Detect which cell encompasses the target text, then output its [x, y] center coordinate. 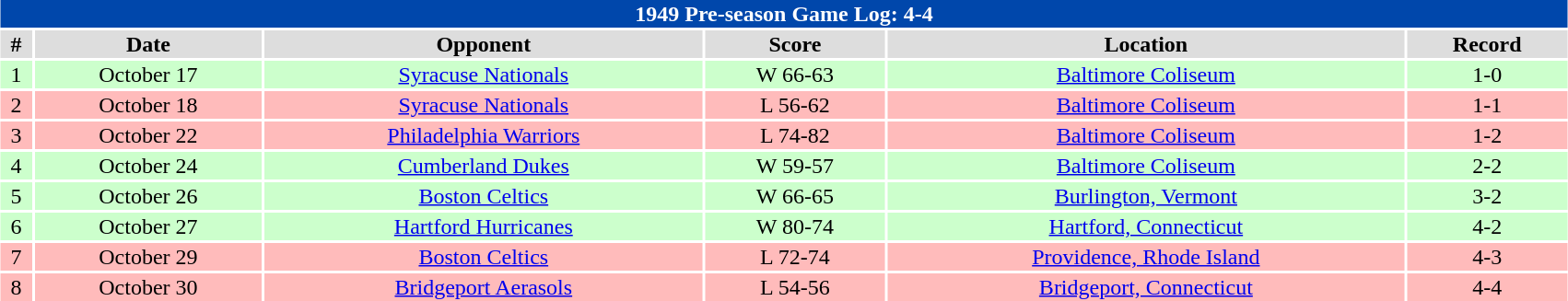
4-3 [1487, 257]
Hartford, Connecticut [1146, 226]
4 [17, 166]
October 26 [147, 196]
7 [17, 257]
W 66-65 [794, 196]
4-4 [1487, 287]
October 27 [147, 226]
Bridgeport, Connecticut [1146, 287]
6 [17, 226]
October 22 [147, 135]
1949 Pre-season Game Log: 4-4 [784, 14]
4-2 [1487, 226]
Providence, Rhode Island [1146, 257]
# [17, 44]
3 [17, 135]
1-1 [1487, 105]
October 18 [147, 105]
L 54-56 [794, 287]
Date [147, 44]
5 [17, 196]
W 80-74 [794, 226]
October 24 [147, 166]
Opponent [483, 44]
L 74-82 [794, 135]
Record [1487, 44]
1-0 [1487, 75]
October 17 [147, 75]
3-2 [1487, 196]
2-2 [1487, 166]
Bridgeport Aerasols [483, 287]
Cumberland Dukes [483, 166]
Philadelphia Warriors [483, 135]
L 72-74 [794, 257]
1 [17, 75]
8 [17, 287]
Score [794, 44]
2 [17, 105]
W 66-63 [794, 75]
October 30 [147, 287]
1-2 [1487, 135]
W 59-57 [794, 166]
Location [1146, 44]
October 29 [147, 257]
Hartford Hurricanes [483, 226]
L 56-62 [794, 105]
Burlington, Vermont [1146, 196]
